For the text-containing cell, return its midpoint in (x, y) coordinate format. 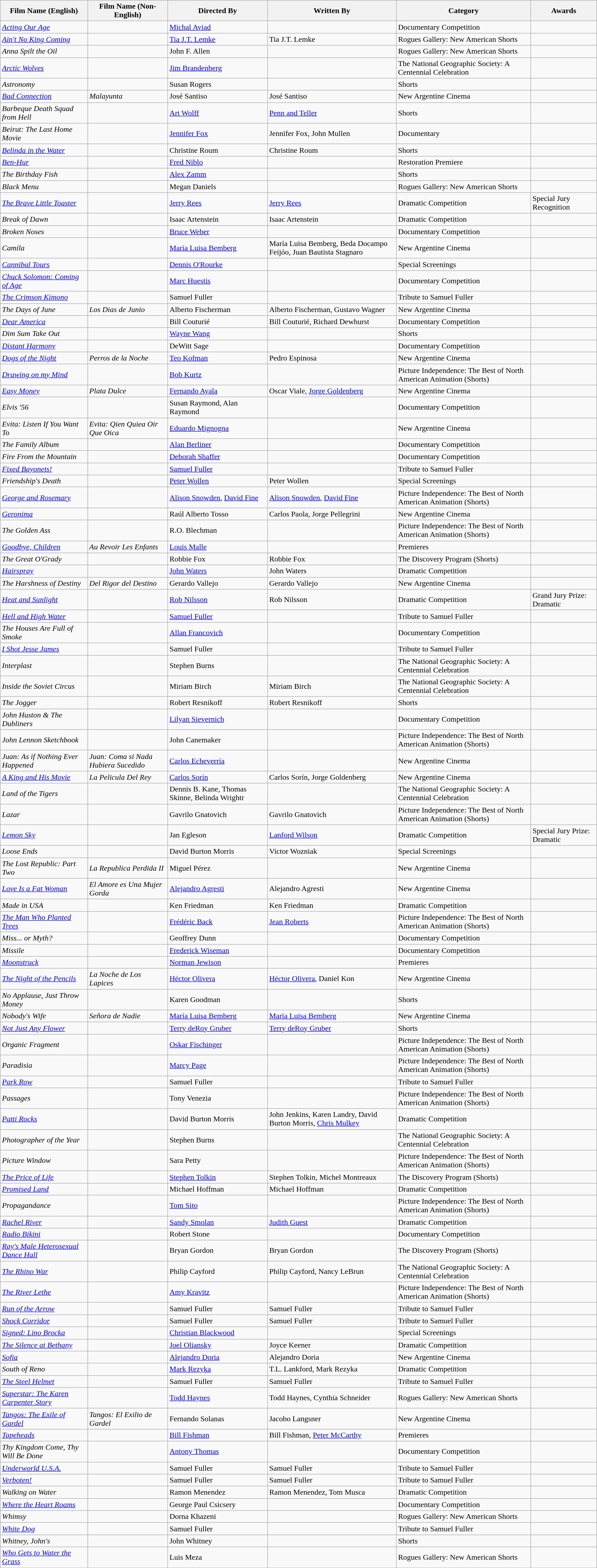
The Days of June (44, 309)
Karen Goodman (217, 1000)
Geoffrey Dunn (217, 938)
Norman Jewison (217, 962)
George Paul Csicsery (217, 1505)
Superstar: The Karen Carpenter Story (44, 1398)
Plata Dulce (128, 391)
Au Revoir Les Enfants (128, 547)
Propagandance (44, 1205)
Dear America (44, 322)
Fernando Solanas (217, 1418)
Robert Stone (217, 1234)
Shock Corridor (44, 1321)
Todd Haynes (217, 1398)
Ray's Male Heterosexual Dance Hall (44, 1251)
Amy Kravitz (217, 1292)
Lanford Wilson (332, 835)
The River Lethe (44, 1292)
Belinda in the Water (44, 150)
Luis Meza (217, 1557)
Antony Thomas (217, 1452)
Run of the Arrow (44, 1309)
Ain't No King Coming (44, 39)
Not Just Any Flower (44, 1028)
Patti Rocks (44, 1119)
Jim Brandenberg (217, 68)
Picture Window (44, 1161)
The Golden Ass (44, 530)
Fire From the Mountain (44, 457)
Ben-Hur (44, 162)
Signed: Lino Brocka (44, 1333)
Friendship's Death (44, 481)
Carlos Sorín, Jorge Goldenberg (332, 777)
I Shot Jesse James (44, 649)
The Silence at Bethany (44, 1345)
Where the Heart Roams (44, 1505)
Heat and Sunlight (44, 600)
Dorna Khazeni (217, 1517)
Lilyan Sievernich (217, 719)
Alex Zamm (217, 174)
Ramon Menendez, Tom Musca (332, 1492)
Written By (332, 11)
Tom Sito (217, 1205)
Jennifer Fox (217, 133)
Wayne Wang (217, 334)
Whimsy (44, 1517)
Teo Kofman (217, 358)
Juan: Coma si Nada Hubiera Sucedido (128, 761)
Art Wolff (217, 113)
Tangos: El Exilio de Gardel (128, 1418)
Los Dias de Junio (128, 309)
Promised Land (44, 1189)
The Jogger (44, 703)
Dennis O'Rourke (217, 264)
Pedro Espinosa (332, 358)
The Brave Little Toaster (44, 203)
Susan Rogers (217, 84)
Bill Couturié (217, 322)
Love Is a Fat Woman (44, 889)
Paradisia (44, 1066)
The Rhino War (44, 1272)
Jacobo Langsner (332, 1418)
Black Menu (44, 187)
Oskar Fischinger (217, 1044)
Film Name (Non-English) (128, 11)
Alan Berliner (217, 445)
The Price of Life (44, 1177)
Bill Couturié, Richard Dewhurst (332, 322)
El Amore es Una Mujer Gorda (128, 889)
Victor Wozniak (332, 851)
La Pelicula Del Rey (128, 777)
The Crimson Kimono (44, 297)
Easy Money (44, 391)
Philip Cayford (217, 1272)
Joel Oliansky (217, 1345)
No Applause, Just Throw Money (44, 1000)
Organic Fragment (44, 1044)
Lemon Sky (44, 835)
Awards (564, 11)
Fred Niblo (217, 162)
The Steel Helmet (44, 1381)
Chuck Solomon: Coming of Age (44, 281)
Park Row (44, 1082)
The Man Who Planted Trees (44, 921)
Marcy Page (217, 1066)
Drawing on my Mind (44, 375)
Special Jury Recognition (564, 203)
Who Gets to Water the Grass (44, 1557)
Ramon Menendez (217, 1492)
Inside the Soviet Circus (44, 687)
The Great O'Grady (44, 559)
Restoration Premiere (464, 162)
DeWitt Sage (217, 346)
Astronomy (44, 84)
Evita: Qien Quiea Oir Que Oica (128, 428)
Jan Egleson (217, 835)
Tangos: The Exile of Gardel (44, 1418)
John Canemaker (217, 740)
Moonstruck (44, 962)
Sandy Smolan (217, 1222)
Louis Malle (217, 547)
White Dog (44, 1529)
Beirut: The Last Home Movie (44, 133)
Break of Dawn (44, 219)
Dogs of the Night (44, 358)
Evita: Listen If You Want To (44, 428)
A King and His Movie (44, 777)
Goodbye, Children (44, 547)
Bad Connection (44, 96)
Héctor Olivera (217, 979)
Directed By (217, 11)
Radio Bikini (44, 1234)
Miss... or Myth? (44, 938)
R.O. Blechman (217, 530)
Malayunta (128, 96)
John F. Allen (217, 51)
Special Jury Prize: Dramatic (564, 835)
Walking on Water (44, 1492)
Acting Our Age (44, 27)
Carlos Sorín (217, 777)
Camila (44, 248)
John Jenkins, Karen Landry, David Burton Morris, Chris Mulkey (332, 1119)
Oscar Viale, Jorge Goldenberg (332, 391)
The Family Album (44, 445)
Miguel Pérez (217, 868)
Hairspray (44, 571)
Philip Cayford, Nancy LeBrun (332, 1272)
Marc Huestis (217, 281)
Anna Spilt the Oil (44, 51)
Nobody's Wife (44, 1016)
The Lost Republic: Part Two (44, 868)
Lazar (44, 814)
Bill Fishman (217, 1435)
Michal Aviad (217, 27)
Raúl Alberto Tosso (217, 514)
La Republica Perdida II (128, 868)
The Night of the Pencils (44, 979)
Alberto Fischerman, Gustavo Wagner (332, 309)
Stephen Tolkin, Michel Montreaux (332, 1177)
Dim Sum Take Out (44, 334)
Grand Jury Prize: Dramatic (564, 600)
Stephen Tolkin (217, 1177)
Thy Kingdom Come, Thy Will Be Done (44, 1452)
Documentary (464, 133)
Broken Noses (44, 232)
Cannibal Tours (44, 264)
Todd Haynes, Cynthia Schneider (332, 1398)
Del Rigor del Destino (128, 583)
María Luisa Bemberg, Beda Docampo Feijóo, Juan Bautista Stagnaro (332, 248)
La Noche de Los Lapices (128, 979)
Carlos Paola, Jorge Pellegrini (332, 514)
Eduardo Mignogna (217, 428)
Fixed Bayonets! (44, 469)
Joyce Keener (332, 1345)
John Huston & The Dubliners (44, 719)
Geronima (44, 514)
The Birthday Fish (44, 174)
Loose Ends (44, 851)
Tony Venezia (217, 1098)
South of Reno (44, 1369)
Whitney, John's (44, 1541)
The Houses Are Full of Smoke (44, 632)
Jennifer Fox, John Mullen (332, 133)
Missile (44, 950)
Señora de Nadie (128, 1016)
Sara Petty (217, 1161)
Deborah Shaffer (217, 457)
Bruce Weber (217, 232)
Film Name (English) (44, 11)
Photographer of the Year (44, 1140)
Distant Harmony (44, 346)
Juan: As if Nothing Ever Happened (44, 761)
Carlos Echeverría (217, 761)
Susan Raymond, Alan Raymond (217, 407)
Christian Blackwood (217, 1333)
Héctor Olivera, Daniel Kon (332, 979)
Mark Rezyka (217, 1369)
Made in USA (44, 905)
T.L. Lankford, Mark Rezyka (332, 1369)
Elvis '56 (44, 407)
Perros de la Noche (128, 358)
Megan Daniels (217, 187)
Jean Roberts (332, 921)
Underworld U.S.A. (44, 1468)
John Whitney (217, 1541)
Rachel River (44, 1222)
Verboten! (44, 1480)
Barbeque Death Squad from Hell (44, 113)
George and Rosemary (44, 498)
John Lennon Sketchbook (44, 740)
Arctic Wolves (44, 68)
Dennis B. Kane, Thomas Skinne, Belinda Wrightr (217, 794)
Judith Guest (332, 1222)
Alberto Fischerman (217, 309)
Land of the Tigers (44, 794)
Bob Kurtz (217, 375)
Bill Fishman, Peter McCarthy (332, 1435)
Penn and Teller (332, 113)
Fernando Ayala (217, 391)
Sofia (44, 1357)
The Harshness of Destiny (44, 583)
Allan Francovich (217, 632)
Hell and High Water (44, 616)
Passages (44, 1098)
Tapeheads (44, 1435)
Frédéric Back (217, 921)
Interplast (44, 665)
Category (464, 11)
Frederick Wiseman (217, 950)
